Extract the [X, Y] coordinate from the center of the cell holding the provided text.  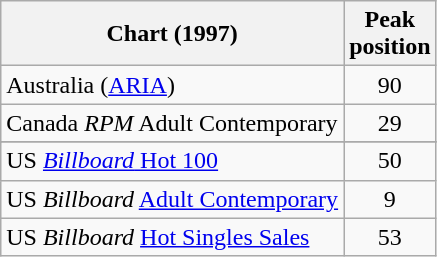
Canada RPM Adult Contemporary [172, 123]
Chart (1997) [172, 34]
US Billboard Hot Singles Sales [172, 237]
US Billboard Hot 100 [172, 161]
Peakposition [390, 34]
9 [390, 199]
US Billboard Adult Contemporary [172, 199]
Australia (ARIA) [172, 85]
29 [390, 123]
50 [390, 161]
90 [390, 85]
53 [390, 237]
